Return the [X, Y] coordinate for the center point of the cell that contains the specified text.  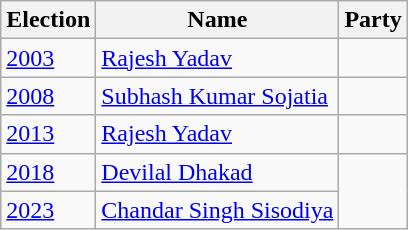
Election [48, 20]
2018 [48, 172]
Subhash Kumar Sojatia [218, 96]
2023 [48, 210]
Devilal Dhakad [218, 172]
2008 [48, 96]
Party [373, 20]
Chandar Singh Sisodiya [218, 210]
2003 [48, 58]
2013 [48, 134]
Name [218, 20]
